Capture the cell that displays the provided text and extract its [X, Y] central coordinate. 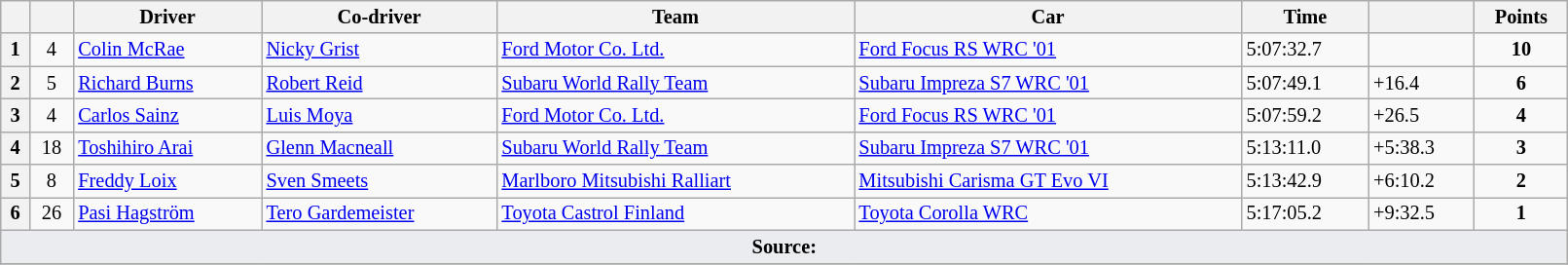
Carlos Sainz [167, 115]
5:07:32.7 [1306, 50]
5:07:49.1 [1306, 83]
Co-driver [380, 17]
Points [1521, 17]
Mitsubishi Carisma GT Evo VI [1048, 181]
Freddy Loix [167, 181]
Car [1048, 17]
Luis Moya [380, 115]
5:07:59.2 [1306, 115]
Pasi Hagström [167, 213]
Sven Smeets [380, 181]
26 [51, 213]
Source: [784, 246]
Tero Gardemeister [380, 213]
+16.4 [1421, 83]
Toyota Castrol Finland [675, 213]
5:17:05.2 [1306, 213]
5:13:42.9 [1306, 181]
Nicky Grist [380, 50]
Team [675, 17]
Toshihiro Arai [167, 148]
+9:32.5 [1421, 213]
10 [1521, 50]
Robert Reid [380, 83]
Toyota Corolla WRC [1048, 213]
18 [51, 148]
+6:10.2 [1421, 181]
Time [1306, 17]
Richard Burns [167, 83]
Driver [167, 17]
+26.5 [1421, 115]
Glenn Macneall [380, 148]
Marlboro Mitsubishi Ralliart [675, 181]
5:13:11.0 [1306, 148]
+5:38.3 [1421, 148]
Colin McRae [167, 50]
8 [51, 181]
